Extract the [X, Y] coordinate from the center of the cell holding the provided text.  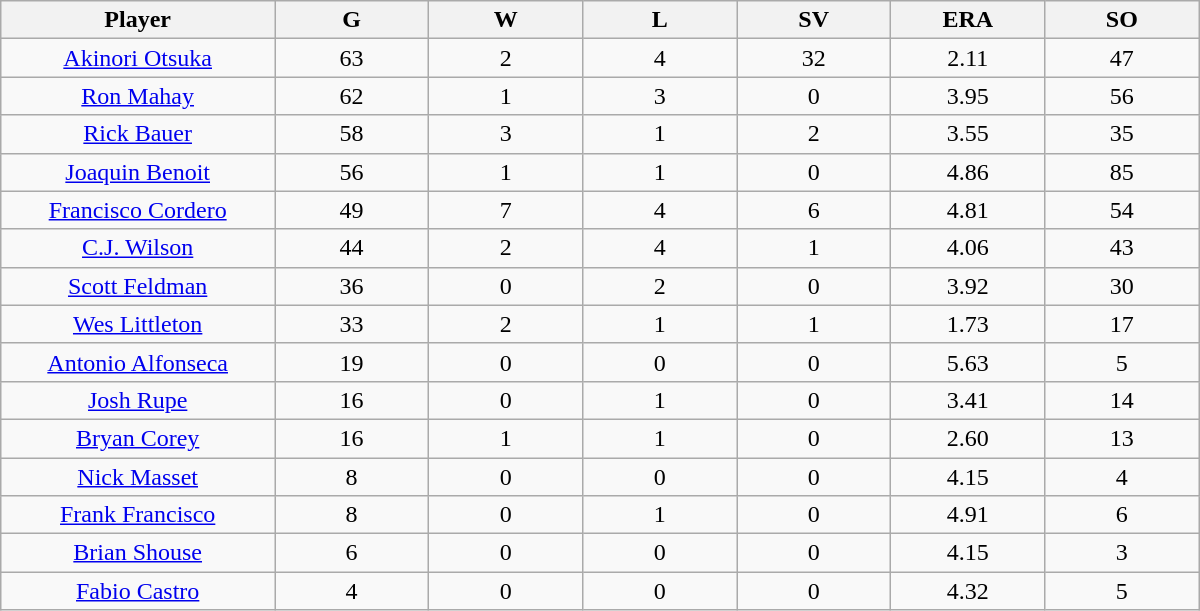
4.32 [968, 591]
2.11 [968, 58]
Bryan Corey [138, 438]
Player [138, 20]
L [660, 20]
Antonio Alfonseca [138, 362]
Scott Feldman [138, 286]
47 [1122, 58]
32 [814, 58]
4.86 [968, 172]
3.55 [968, 134]
Fabio Castro [138, 591]
ERA [968, 20]
Rick Bauer [138, 134]
W [506, 20]
Wes Littleton [138, 324]
43 [1122, 248]
62 [352, 96]
Akinori Otsuka [138, 58]
63 [352, 58]
54 [1122, 210]
3.41 [968, 400]
4.91 [968, 515]
3.95 [968, 96]
5.63 [968, 362]
Josh Rupe [138, 400]
14 [1122, 400]
SV [814, 20]
SO [1122, 20]
Brian Shouse [138, 553]
3.92 [968, 286]
2.60 [968, 438]
35 [1122, 134]
44 [352, 248]
Ron Mahay [138, 96]
58 [352, 134]
Joaquin Benoit [138, 172]
49 [352, 210]
C.J. Wilson [138, 248]
Francisco Cordero [138, 210]
17 [1122, 324]
36 [352, 286]
13 [1122, 438]
Nick Masset [138, 477]
4.06 [968, 248]
19 [352, 362]
1.73 [968, 324]
7 [506, 210]
30 [1122, 286]
4.81 [968, 210]
33 [352, 324]
85 [1122, 172]
Frank Francisco [138, 515]
G [352, 20]
